Detect which cell encompasses the target text, then output its (X, Y) center coordinate. 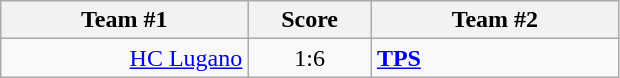
Team #2 (494, 20)
HC Lugano (124, 58)
Team #1 (124, 20)
TPS (494, 58)
Score (310, 20)
1:6 (310, 58)
